Output the [x, y] coordinate of the center of the cell containing the given text.  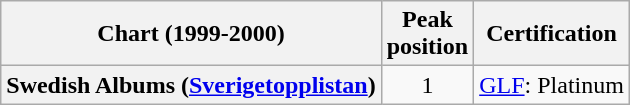
Swedish Albums (Sverigetopplistan) [191, 85]
Chart (1999-2000) [191, 34]
GLF: Platinum [552, 85]
1 [427, 85]
Peakposition [427, 34]
Certification [552, 34]
